For the text-containing cell, return its midpoint in (X, Y) coordinate format. 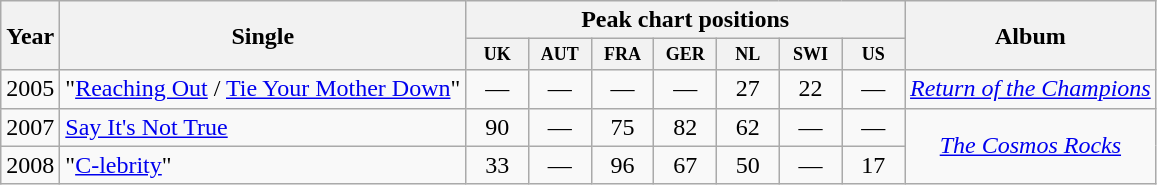
FRA (622, 54)
22 (810, 89)
Peak chart positions (686, 20)
62 (748, 127)
2008 (30, 165)
"Reaching Out / Tie Your Mother Down" (263, 89)
Return of the Champions (1031, 89)
2005 (30, 89)
50 (748, 165)
67 (686, 165)
US (874, 54)
96 (622, 165)
90 (498, 127)
Single (263, 36)
SWI (810, 54)
Album (1031, 36)
17 (874, 165)
2007 (30, 127)
The Cosmos Rocks (1031, 146)
GER (686, 54)
NL (748, 54)
AUT (560, 54)
Year (30, 36)
33 (498, 165)
75 (622, 127)
UK (498, 54)
27 (748, 89)
82 (686, 127)
Say It's Not True (263, 127)
"C-lebrity" (263, 165)
